Find where the given text appears and provide that cell's center as (x, y) coordinate. 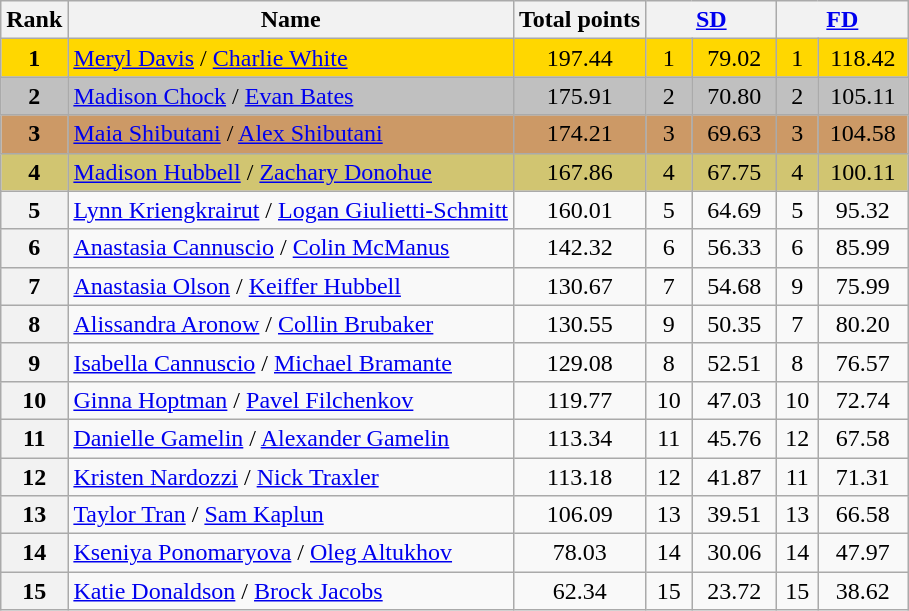
Kristen Nardozzi / Nick Traxler (291, 477)
100.11 (863, 172)
85.99 (863, 248)
47.97 (863, 553)
160.01 (580, 210)
80.20 (863, 324)
FD (842, 20)
78.03 (580, 553)
Taylor Tran / Sam Kaplun (291, 515)
118.42 (863, 58)
174.21 (580, 134)
Ginna Hoptman / Pavel Filchenkov (291, 400)
39.51 (734, 515)
Madison Chock / Evan Bates (291, 96)
Anastasia Cannuscio / Colin McManus (291, 248)
Anastasia Olson / Keiffer Hubbell (291, 286)
129.08 (580, 362)
70.80 (734, 96)
SD (712, 20)
50.35 (734, 324)
106.09 (580, 515)
Total points (580, 20)
175.91 (580, 96)
Meryl Davis / Charlie White (291, 58)
66.58 (863, 515)
Isabella Cannuscio / Michael Bramante (291, 362)
167.86 (580, 172)
56.33 (734, 248)
105.11 (863, 96)
Rank (34, 20)
23.72 (734, 591)
54.68 (734, 286)
Katie Donaldson / Brock Jacobs (291, 591)
Name (291, 20)
30.06 (734, 553)
Madison Hubbell / Zachary Donohue (291, 172)
Maia Shibutani / Alex Shibutani (291, 134)
52.51 (734, 362)
142.32 (580, 248)
Alissandra Aronow / Collin Brubaker (291, 324)
104.58 (863, 134)
197.44 (580, 58)
Lynn Kriengkrairut / Logan Giulietti-Schmitt (291, 210)
47.03 (734, 400)
119.77 (580, 400)
95.32 (863, 210)
64.69 (734, 210)
71.31 (863, 477)
69.63 (734, 134)
79.02 (734, 58)
62.34 (580, 591)
76.57 (863, 362)
67.58 (863, 438)
Kseniya Ponomaryova / Oleg Altukhov (291, 553)
38.62 (863, 591)
113.18 (580, 477)
130.55 (580, 324)
41.87 (734, 477)
130.67 (580, 286)
67.75 (734, 172)
113.34 (580, 438)
Danielle Gamelin / Alexander Gamelin (291, 438)
45.76 (734, 438)
75.99 (863, 286)
72.74 (863, 400)
